Locate the cell with the specified text and output its [X, Y] center coordinate. 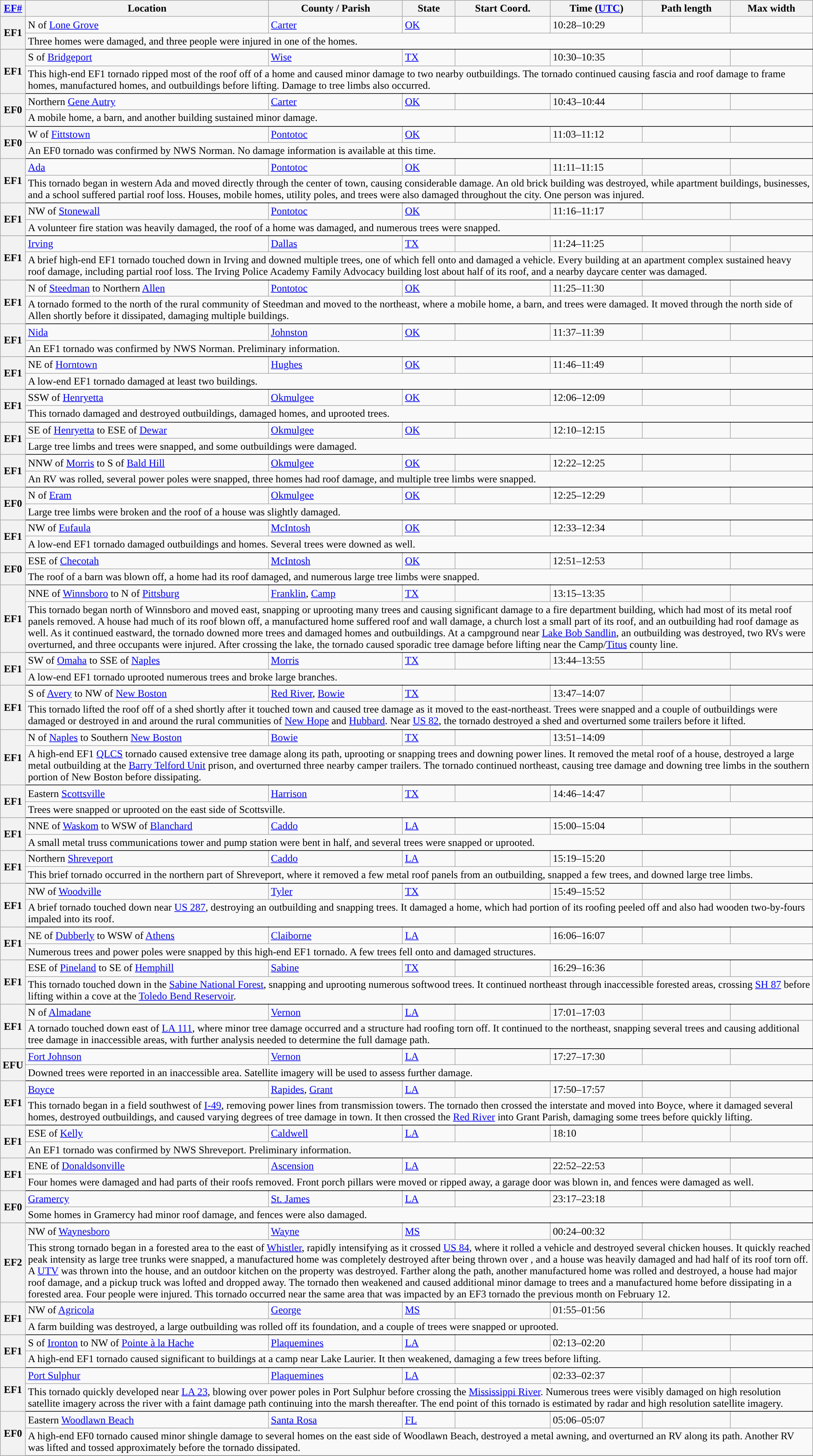
00:24–00:32 [597, 1231]
An EF0 tornado was confirmed by NWS Norman. No damage information is available at this time. [419, 150]
State [429, 9]
Fort Johnson [147, 1056]
A high-end EF1 tornado caused significant to buildings at a camp near Lake Laurier. It then weakened, damaging a few trees before lifting. [419, 1359]
17:01–17:03 [597, 1012]
NE of Horntown [147, 365]
11:46–11:49 [597, 365]
16:06–16:07 [597, 936]
Eastern Woodlawn Beach [147, 1420]
Trees were snapped or uprooted on the east side of Scottsville. [419, 809]
NW of Eufaula [147, 528]
N of Naples to Southern New Boston [147, 737]
Irving [147, 244]
Port Sulphur [147, 1375]
A low-end EF1 tornado damaged at least two buildings. [419, 381]
15:00–15:04 [597, 826]
13:51–14:09 [597, 737]
NNE of Winnsboro to N of Pittsburg [147, 593]
Large tree limbs were broken and the roof of a house was slightly damaged. [419, 511]
01:55–01:56 [597, 1310]
A small metal truss communications tower and pump station were bent in half, and several trees were snapped or uprooted. [419, 842]
ESE of Checotah [147, 561]
EFU [13, 1065]
12:10–12:15 [597, 430]
NW of Agricola [147, 1310]
10:28–10:29 [597, 25]
14:46–14:47 [597, 793]
An EF1 tornado was confirmed by NWS Norman. Preliminary information. [419, 349]
Ascension [335, 1166]
11:25–11:30 [597, 288]
S of Bridgeport [147, 57]
Time (UTC) [597, 9]
NNW of Morris to S of Bald Hill [147, 463]
Hughes [335, 365]
A low-end EF1 tornado uprooted numerous trees and broke large branches. [419, 677]
ENE of Donaldsonville [147, 1166]
Dallas [335, 244]
N of Almadane [147, 1012]
15:19–15:20 [597, 859]
Nida [147, 332]
EF# [13, 9]
SSW of Henryetta [147, 397]
Northern Shreveport [147, 859]
Wayne [335, 1231]
Location [147, 9]
EF2 [13, 1263]
Boyce [147, 1089]
Harrison [335, 793]
Start Coord. [503, 9]
05:06–05:07 [597, 1420]
22:52–22:53 [597, 1166]
13:15–13:35 [597, 593]
Large tree limbs and trees were snapped, and some outbuildings were damaged. [419, 446]
Santa Rosa [335, 1420]
An RV was rolled, several power poles were snapped, three homes had roof damage, and multiple tree limbs were snapped. [419, 479]
12:33–12:34 [597, 528]
A mobile home, a barn, and another building sustained minor damage. [419, 118]
Three homes were damaged, and three people were injured in one of the homes. [419, 41]
SE of Henryetta to ESE of Dewar [147, 430]
NW of Stonewall [147, 211]
ESE of Kelly [147, 1133]
An EF1 tornado was confirmed by NWS Shreveport. Preliminary information. [419, 1149]
Downed trees were reported in an inaccessible area. Satellite imagery will be used to assess further damage. [419, 1073]
W of Fittstown [147, 134]
Caldwell [335, 1133]
17:27–17:30 [597, 1056]
12:25–12:29 [597, 495]
23:17–23:18 [597, 1199]
Northern Gene Autry [147, 102]
12:22–12:25 [597, 463]
Sabine [335, 968]
Franklin, Camp [335, 593]
NNE of Waskom to WSW of Blanchard [147, 826]
12:51–12:53 [597, 561]
Max width [772, 9]
11:03–11:12 [597, 134]
The roof of a barn was blown off, a home had its roof damaged, and numerous large tree limbs were snapped. [419, 577]
11:16–11:17 [597, 211]
Path length [686, 9]
Some homes in Gramercy had minor roof damage, and fences were also damaged. [419, 1215]
FL [429, 1420]
Tyler [335, 891]
Rapides, Grant [335, 1089]
02:13–02:20 [597, 1343]
10:43–10:44 [597, 102]
Eastern Scottsville [147, 793]
Wise [335, 57]
17:50–17:57 [597, 1089]
15:49–15:52 [597, 891]
S of Avery to NW of New Boston [147, 693]
ESE of Pineland to SE of Hemphill [147, 968]
10:30–10:35 [597, 57]
16:29–16:36 [597, 968]
12:06–12:09 [597, 397]
NW of Woodville [147, 891]
11:11–11:15 [597, 167]
Morris [335, 661]
Gramercy [147, 1199]
A low-end EF1 tornado damaged outbuildings and homes. Several trees were downed as well. [419, 544]
18:10 [597, 1133]
11:37–11:39 [597, 332]
George [335, 1310]
11:24–11:25 [597, 244]
St. James [335, 1199]
02:33–02:37 [597, 1375]
Ada [147, 167]
Numerous trees and power poles were snapped by this high-end EF1 tornado. A few trees fell onto and damaged structures. [419, 952]
A volunteer fire station was heavily damaged, the roof of a home was damaged, and numerous trees were snapped. [419, 228]
County / Parish [335, 9]
NE of Dubberly to WSW of Athens [147, 936]
This tornado damaged and destroyed outbuildings, damaged homes, and uprooted trees. [419, 414]
S of Ironton to NW of Pointe à la Hache [147, 1343]
N of Lone Grove [147, 25]
13:44–13:55 [597, 661]
Red River, Bowie [335, 693]
13:47–14:07 [597, 693]
Bowie [335, 737]
NW of Waynesboro [147, 1231]
SW of Omaha to SSE of Naples [147, 661]
N of Eram [147, 495]
N of Steedman to Northern Allen [147, 288]
Johnston [335, 332]
A farm building was destroyed, a large outbuilding was rolled off its foundation, and a couple of trees were snapped or uprooted. [419, 1327]
Claiborne [335, 936]
